Scan for the cell matching the given text and deliver its [x, y] coordinate at center. 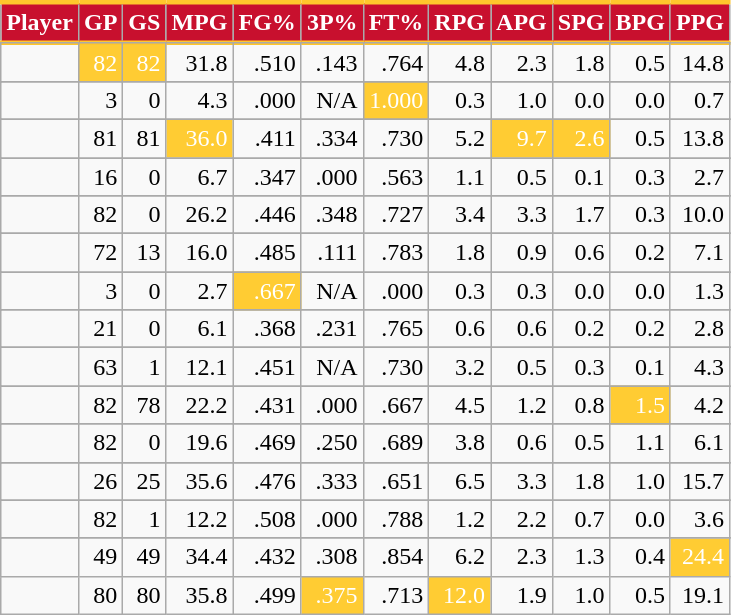
21 [100, 329]
Player [40, 22]
31.8 [200, 62]
6.2 [460, 557]
16.0 [200, 253]
25 [144, 481]
3.6 [700, 519]
SPG [581, 22]
3P% [332, 22]
0.9 [522, 253]
1.000 [396, 100]
36.0 [200, 138]
.510 [267, 62]
1.7 [581, 215]
3.8 [460, 443]
0.8 [581, 405]
9.7 [522, 138]
26.2 [200, 215]
3.2 [460, 367]
63 [100, 367]
6.5 [460, 481]
MPG [200, 22]
1.9 [522, 595]
.333 [332, 481]
.348 [332, 215]
2.6 [581, 138]
13.8 [700, 138]
78 [144, 405]
.713 [396, 595]
FG% [267, 22]
PPG [700, 22]
15.7 [700, 481]
.231 [332, 329]
.411 [267, 138]
.765 [396, 329]
7.1 [700, 253]
.689 [396, 443]
.432 [267, 557]
.783 [396, 253]
4.5 [460, 405]
.143 [332, 62]
RPG [460, 22]
3.4 [460, 215]
.368 [267, 329]
35.8 [200, 595]
2.8 [700, 329]
APG [522, 22]
26 [100, 481]
.308 [332, 557]
12.0 [460, 595]
.764 [396, 62]
BPG [640, 22]
GP [100, 22]
.375 [332, 595]
.788 [396, 519]
6.7 [200, 177]
.446 [267, 215]
10.0 [700, 215]
.431 [267, 405]
FT% [396, 22]
.250 [332, 443]
.727 [396, 215]
16 [100, 177]
.563 [396, 177]
34.4 [200, 557]
.508 [267, 519]
12.1 [200, 367]
GS [144, 22]
22.2 [200, 405]
72 [100, 253]
4.2 [700, 405]
.651 [396, 481]
24.4 [700, 557]
19.1 [700, 595]
0.4 [640, 557]
13 [144, 253]
4.8 [460, 62]
2.2 [522, 519]
5.2 [460, 138]
.499 [267, 595]
.469 [267, 443]
.347 [267, 177]
.854 [396, 557]
.451 [267, 367]
.476 [267, 481]
19.6 [200, 443]
.334 [332, 138]
.111 [332, 253]
35.6 [200, 481]
14.8 [700, 62]
12.2 [200, 519]
1.5 [640, 405]
.485 [267, 253]
